Find where the given text appears and provide that cell's center as [X, Y] coordinate. 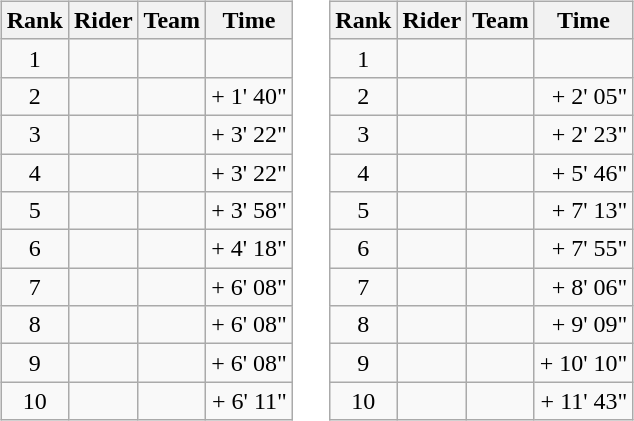
+ 4' 18" [250, 249]
+ 3' 58" [250, 211]
+ 11' 43" [584, 401]
+ 5' 46" [584, 173]
+ 6' 11" [250, 401]
+ 8' 06" [584, 287]
+ 10' 10" [584, 363]
+ 7' 55" [584, 249]
+ 1' 40" [250, 96]
+ 2' 23" [584, 134]
+ 2' 05" [584, 96]
+ 9' 09" [584, 325]
+ 7' 13" [584, 211]
